Output the [X, Y] coordinate of the center of the cell containing the given text.  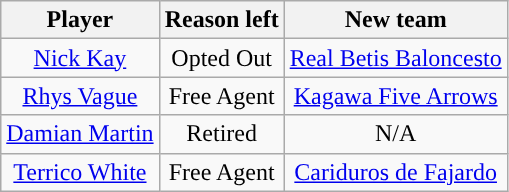
Reason left [222, 20]
Real Betis Baloncesto [396, 58]
Damian Martin [80, 134]
Retired [222, 134]
Terrico White [80, 172]
Opted Out [222, 58]
N/A [396, 134]
Rhys Vague [80, 96]
New team [396, 20]
Kagawa Five Arrows [396, 96]
Player [80, 20]
Cariduros de Fajardo [396, 172]
Nick Kay [80, 58]
